Scan for the cell matching the given text and deliver its (x, y) coordinate at center. 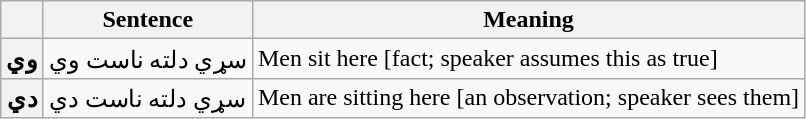
Sentence (148, 20)
وي (22, 59)
Men sit here [fact; speaker assumes this as true] (528, 59)
سړي دلته ناست دي (148, 98)
دي (22, 98)
Meaning (528, 20)
سړي دلته ناست وي (148, 59)
Men are sitting here [an observation; speaker sees them] (528, 98)
